Detect which cell encompasses the target text, then output its (x, y) center coordinate. 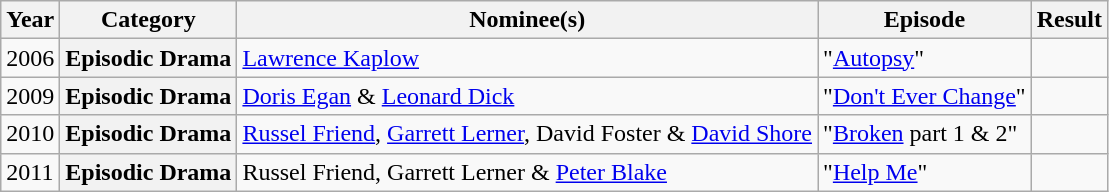
Result (1069, 20)
Russel Friend, Garrett Lerner, David Foster & David Shore (528, 134)
Russel Friend, Garrett Lerner & Peter Blake (528, 172)
2006 (30, 58)
2011 (30, 172)
Nominee(s) (528, 20)
Doris Egan & Leonard Dick (528, 96)
2010 (30, 134)
2009 (30, 96)
"Help Me" (925, 172)
Episode (925, 20)
Year (30, 20)
"Autopsy" (925, 58)
Lawrence Kaplow (528, 58)
"Broken part 1 & 2" (925, 134)
"Don't Ever Change" (925, 96)
Category (148, 20)
